Locate the cell with the specified text and output its (X, Y) center coordinate. 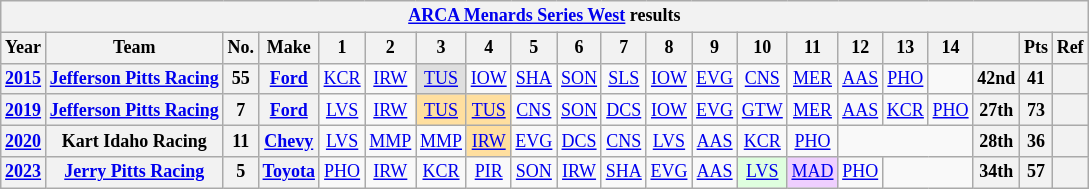
2 (390, 48)
8 (669, 48)
MAD (812, 172)
55 (240, 78)
2020 (24, 140)
Toyota (288, 172)
2023 (24, 172)
3 (442, 48)
GTW (762, 110)
27th (996, 110)
57 (1036, 172)
1 (342, 48)
12 (860, 48)
No. (240, 48)
Kart Idaho Racing (134, 140)
6 (580, 48)
36 (1036, 140)
4 (488, 48)
Team (134, 48)
13 (906, 48)
9 (715, 48)
Pts (1036, 48)
Make (288, 48)
73 (1036, 110)
2015 (24, 78)
ARCA Menards Series West results (544, 16)
10 (762, 48)
Jerry Pitts Racing (134, 172)
Ref (1070, 48)
42nd (996, 78)
Chevy (288, 140)
28th (996, 140)
2019 (24, 110)
14 (950, 48)
34th (996, 172)
SLS (624, 78)
PIR (488, 172)
41 (1036, 78)
Year (24, 48)
